Extract the (X, Y) coordinate from the center of the cell holding the provided text.  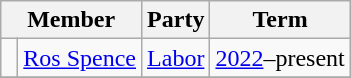
Party (176, 20)
Term (280, 20)
Ros Spence (80, 58)
Labor (176, 58)
Member (72, 20)
2022–present (280, 58)
